Scan for the cell matching the given text and deliver its (x, y) coordinate at center. 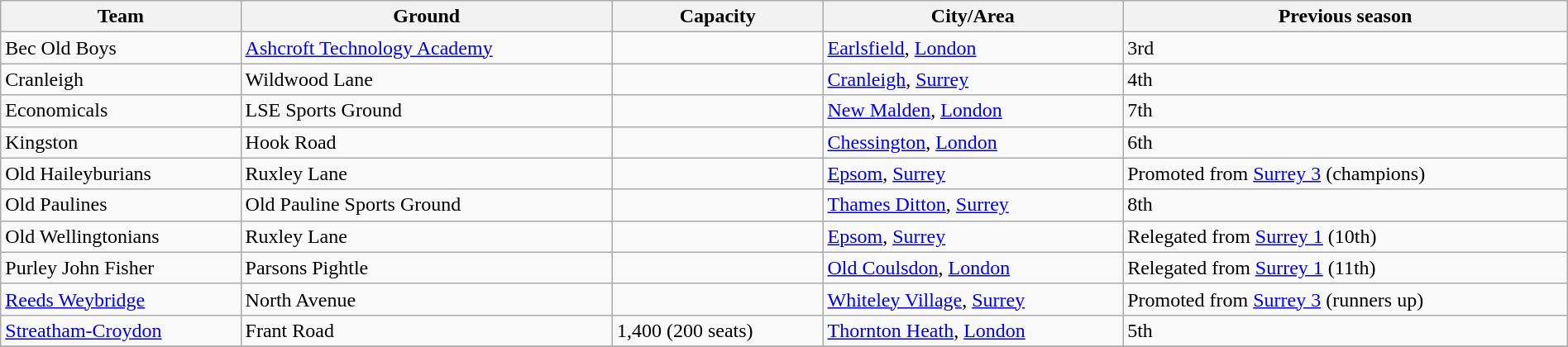
Thornton Heath, London (973, 330)
Wildwood Lane (427, 79)
Chessington, London (973, 142)
Relegated from Surrey 1 (11th) (1346, 268)
4th (1346, 79)
Old Wellingtonians (121, 236)
Whiteley Village, Surrey (973, 299)
Parsons Pightle (427, 268)
Earlsfield, London (973, 48)
Thames Ditton, Surrey (973, 205)
Hook Road (427, 142)
3rd (1346, 48)
Bec Old Boys (121, 48)
LSE Sports Ground (427, 111)
1,400 (200 seats) (718, 330)
City/Area (973, 17)
Cranleigh (121, 79)
Old Pauline Sports Ground (427, 205)
Ashcroft Technology Academy (427, 48)
Ground (427, 17)
Streatham-Croydon (121, 330)
Previous season (1346, 17)
5th (1346, 330)
Old Haileyburians (121, 173)
8th (1346, 205)
Economicals (121, 111)
North Avenue (427, 299)
Team (121, 17)
Purley John Fisher (121, 268)
Promoted from Surrey 3 (runners up) (1346, 299)
Relegated from Surrey 1 (10th) (1346, 236)
Cranleigh, Surrey (973, 79)
7th (1346, 111)
Kingston (121, 142)
New Malden, London (973, 111)
Promoted from Surrey 3 (champions) (1346, 173)
6th (1346, 142)
Old Paulines (121, 205)
Frant Road (427, 330)
Capacity (718, 17)
Reeds Weybridge (121, 299)
Old Coulsdon, London (973, 268)
